Extract the [X, Y] coordinate from the center of the cell holding the provided text.  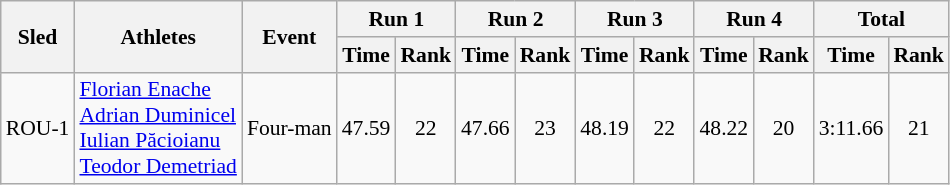
ROU-1 [38, 128]
47.66 [486, 128]
Run 3 [634, 19]
Run 1 [396, 19]
Run 2 [516, 19]
Total [882, 19]
48.22 [724, 128]
Four-man [290, 128]
Sled [38, 36]
21 [918, 128]
47.59 [366, 128]
23 [546, 128]
Florian EnacheAdrian DuminicelIulian PăcioianuTeodor Demetriad [158, 128]
48.19 [604, 128]
Run 4 [754, 19]
Event [290, 36]
3:11.66 [852, 128]
20 [784, 128]
Athletes [158, 36]
